Detect which cell encompasses the target text, then output its [X, Y] center coordinate. 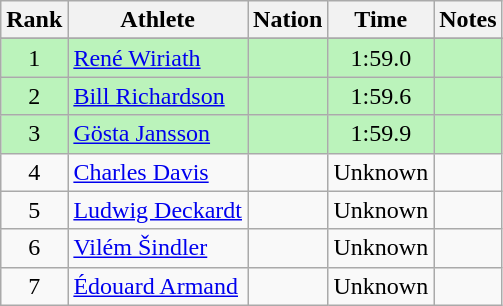
5 [34, 210]
4 [34, 172]
Rank [34, 20]
Ludwig Deckardt [158, 210]
Gösta Jansson [158, 134]
Bill Richardson [158, 96]
1:59.6 [381, 96]
1 [34, 58]
3 [34, 134]
1:59.9 [381, 134]
Nation [288, 20]
Édouard Armand [158, 286]
Time [381, 20]
7 [34, 286]
Vilém Šindler [158, 248]
6 [34, 248]
2 [34, 96]
Athlete [158, 20]
Charles Davis [158, 172]
Notes [468, 20]
1:59.0 [381, 58]
René Wiriath [158, 58]
